Locate the cell with the specified text and output its [X, Y] center coordinate. 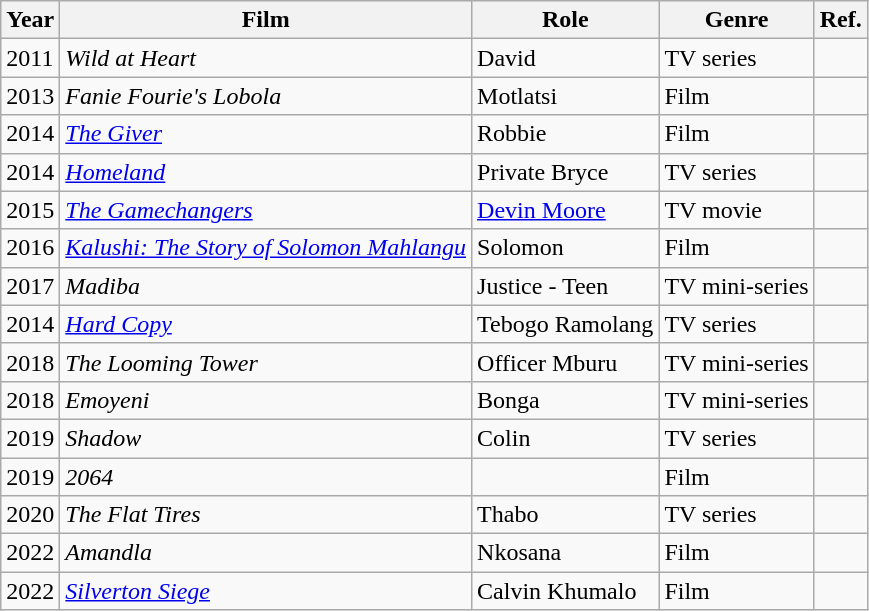
Private Bryce [566, 172]
Devin Moore [566, 210]
Calvin Khumalo [566, 591]
Shadow [266, 438]
The Flat Tires [266, 515]
Robbie [566, 134]
Tebogo Ramolang [566, 324]
Role [566, 20]
2016 [30, 248]
Amandla [266, 553]
Homeland [266, 172]
Genre [736, 20]
TV movie [736, 210]
2015 [30, 210]
The Looming Tower [266, 362]
Officer Mburu [566, 362]
David [566, 58]
Hard Copy [266, 324]
Colin [566, 438]
Silverton Siege [266, 591]
Solomon [566, 248]
2064 [266, 477]
Justice - Teen [566, 286]
Fanie Fourie's Lobola [266, 96]
Year [30, 20]
Thabo [566, 515]
2017 [30, 286]
Wild at Heart [266, 58]
The Giver [266, 134]
Nkosana [566, 553]
The Gamechangers [266, 210]
Ref. [840, 20]
2011 [30, 58]
Kalushi: The Story of Solomon Mahlangu [266, 248]
Motlatsi [566, 96]
2013 [30, 96]
Emoyeni [266, 400]
Bonga [566, 400]
Madiba [266, 286]
2020 [30, 515]
